Scan for the cell matching the given text and deliver its (X, Y) coordinate at center. 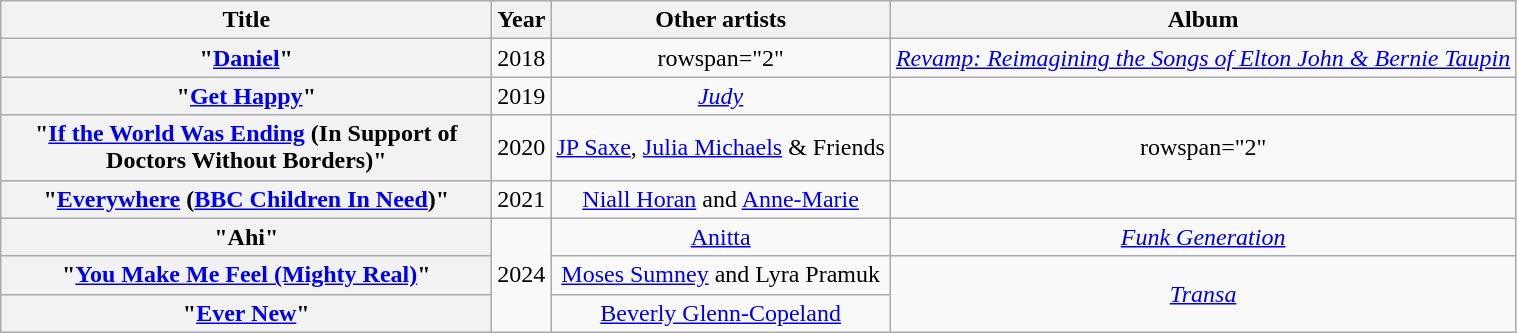
Year (522, 20)
2020 (522, 148)
Niall Horan and Anne-Marie (721, 199)
Transa (1202, 294)
"If the World Was Ending (In Support of Doctors Without Borders)" (246, 148)
Anitta (721, 237)
"Daniel" (246, 58)
Other artists (721, 20)
Title (246, 20)
"You Make Me Feel (Mighty Real)" (246, 275)
2018 (522, 58)
"Everywhere (BBC Children In Need)" (246, 199)
Album (1202, 20)
2024 (522, 275)
"Ahi" (246, 237)
Revamp: Reimagining the Songs of Elton John & Bernie Taupin (1202, 58)
JP Saxe, Julia Michaels & Friends (721, 148)
2019 (522, 96)
2021 (522, 199)
Funk Generation (1202, 237)
"Ever New" (246, 313)
Judy (721, 96)
Beverly Glenn-Copeland (721, 313)
Moses Sumney and Lyra Pramuk (721, 275)
"Get Happy" (246, 96)
